Identify which cell holds the provided text, then report its [X, Y] central coordinate. 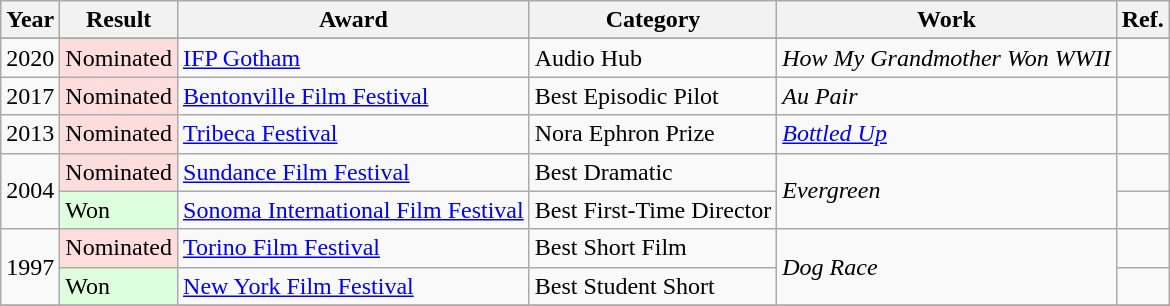
1997 [30, 267]
2013 [30, 134]
Year [30, 20]
Sonoma International Film Festival [354, 210]
Bentonville Film Festival [354, 96]
2017 [30, 96]
How My Grandmother Won WWII [946, 58]
Best Short Film [653, 248]
Best Dramatic [653, 172]
Audio Hub [653, 58]
Best First-Time Director [653, 210]
Evergreen [946, 191]
Ref. [1142, 20]
Bottled Up [946, 134]
IFP Gotham [354, 58]
Tribeca Festival [354, 134]
Work [946, 20]
2004 [30, 191]
2020 [30, 58]
Award [354, 20]
Best Episodic Pilot [653, 96]
Best Student Short [653, 286]
Dog Race [946, 267]
Result [119, 20]
Nora Ephron Prize [653, 134]
New York Film Festival [354, 286]
Torino Film Festival [354, 248]
Sundance Film Festival [354, 172]
Au Pair [946, 96]
Category [653, 20]
